Pinpoint the cell where the given text exists, returning its [x, y] midpoint coordinate. 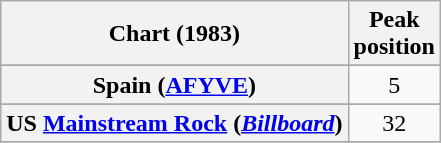
32 [394, 123]
US Mainstream Rock (Billboard) [174, 123]
Peakposition [394, 34]
Spain (AFYVE) [174, 85]
5 [394, 85]
Chart (1983) [174, 34]
